Capture the cell that displays the provided text and extract its [X, Y] central coordinate. 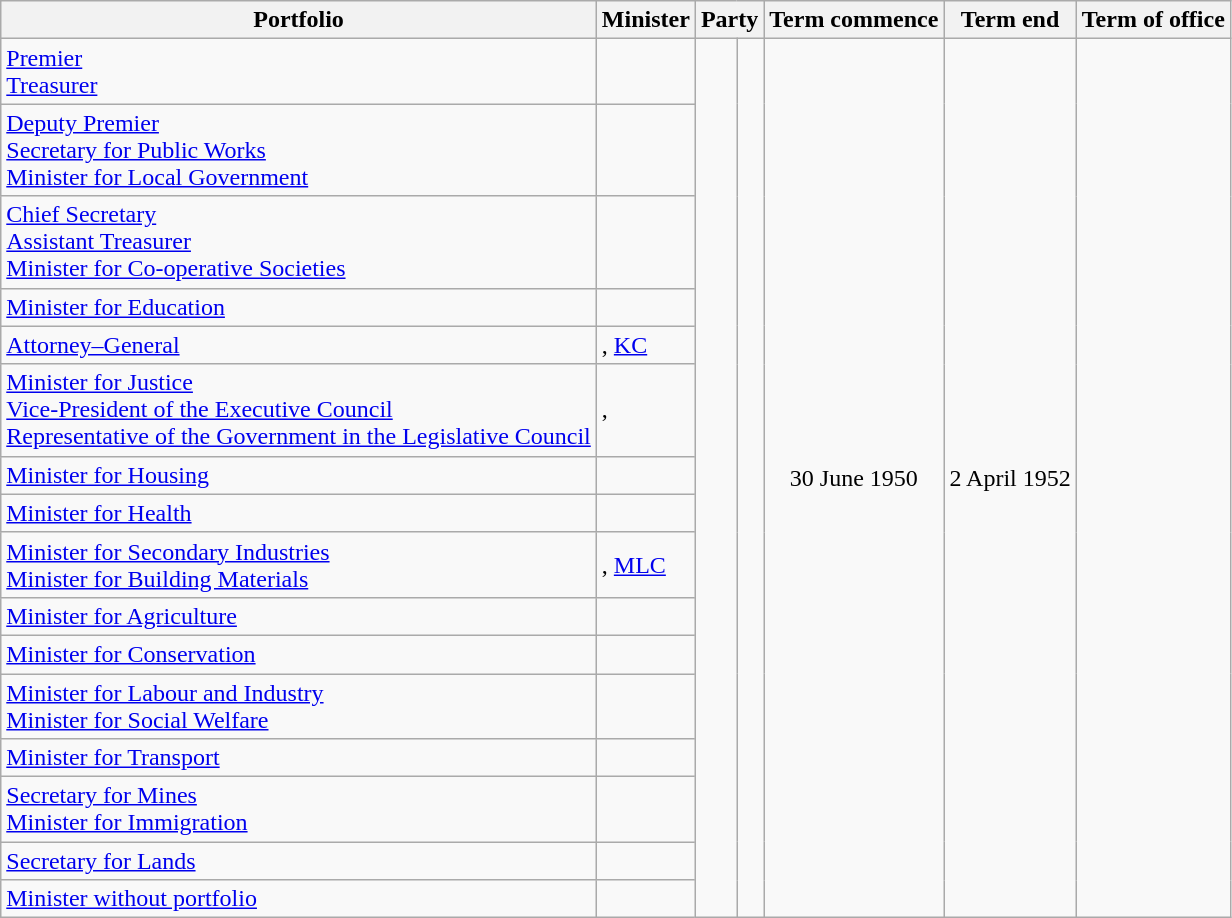
PremierTreasurer [299, 72]
Portfolio [299, 20]
Secretary for MinesMinister for Immigration [299, 810]
Minister [646, 20]
Minister for Housing [299, 475]
Minister for Transport [299, 758]
Minister for Labour and IndustryMinister for Social Welfare [299, 706]
, KC [646, 345]
30 June 1950 [854, 478]
Minister for Conservation [299, 654]
Term end [1010, 20]
Term of office [1153, 20]
Minister without portfolio [299, 899]
Minister for JusticeVice-President of the Executive CouncilRepresentative of the Government in the Legislative Council [299, 410]
Deputy PremierSecretary for Public WorksMinister for Local Government [299, 150]
, MLC [646, 564]
Minister for Health [299, 513]
Party [729, 20]
Secretary for Lands [299, 861]
Minister for Agriculture [299, 616]
Term commence [854, 20]
Minister for Secondary IndustriesMinister for Building Materials [299, 564]
2 April 1952 [1010, 478]
Chief SecretaryAssistant TreasurerMinister for Co-operative Societies [299, 242]
, [646, 410]
Attorney–General [299, 345]
Minister for Education [299, 307]
